Return [X, Y] of the center of cell containing provided text 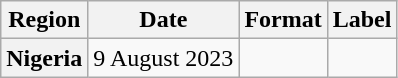
Label [362, 20]
9 August 2023 [164, 58]
Format [283, 20]
Region [44, 20]
Date [164, 20]
Nigeria [44, 58]
